Scan for the cell matching the given text and deliver its (X, Y) coordinate at center. 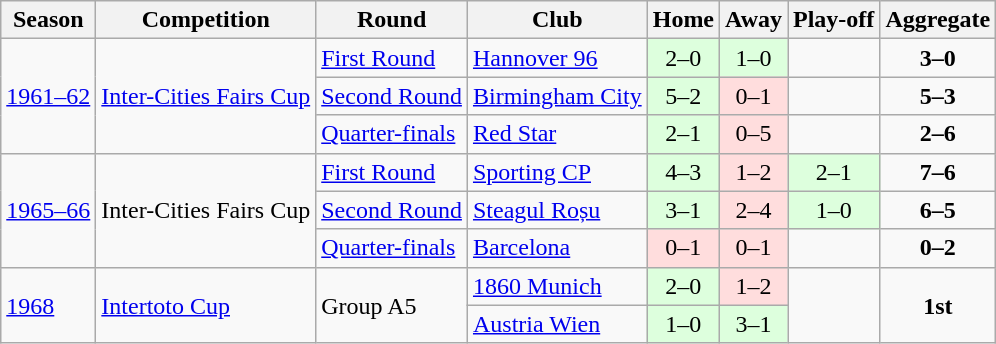
1st (938, 305)
Play-off (834, 20)
2–4 (754, 210)
Birmingham City (557, 96)
Season (48, 20)
Intertoto Cup (206, 305)
1965–66 (48, 210)
Barcelona (557, 248)
5–2 (683, 96)
1968 (48, 305)
0–5 (754, 134)
Competition (206, 20)
6–5 (938, 210)
Austria Wien (557, 324)
Aggregate (938, 20)
2–6 (938, 134)
Away (754, 20)
0–2 (938, 248)
7–6 (938, 172)
1961–62 (48, 96)
Red Star (557, 134)
5–3 (938, 96)
Hannover 96 (557, 58)
Group A5 (392, 305)
Steagul Roșu (557, 210)
Home (683, 20)
3–0 (938, 58)
Round (392, 20)
Sporting CP (557, 172)
1860 Munich (557, 286)
4–3 (683, 172)
Club (557, 20)
